Return the [X, Y] coordinate for the center point of the cell that contains the specified text.  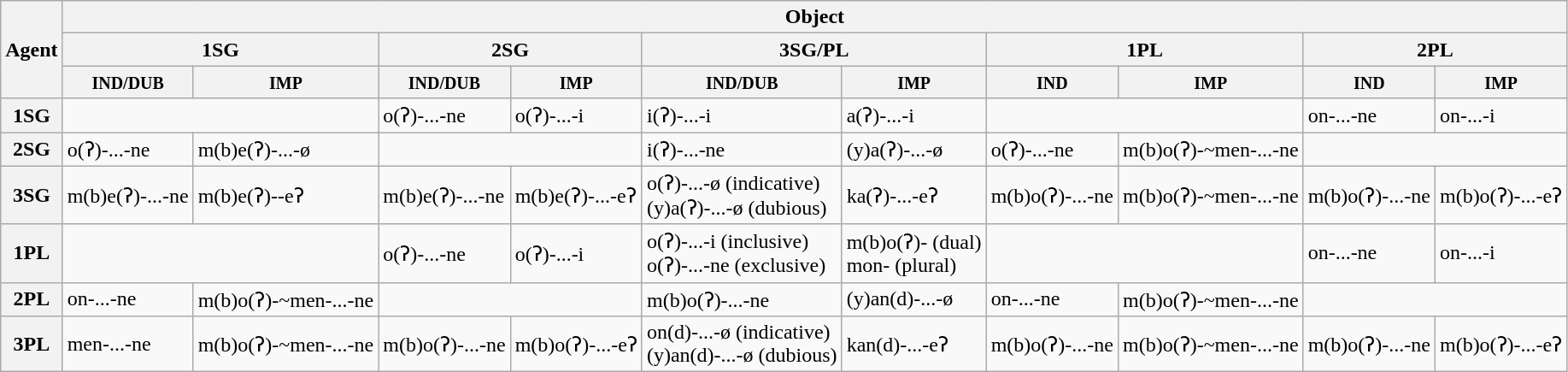
3SG [32, 195]
o(ʔ)-...-i (inclusive)o(ʔ)-...-ne (exclusive) [742, 253]
(y)an(d)-...-ø [914, 299]
m(b)e(ʔ)--eʔ [285, 195]
m(b)e(ʔ)-...-ø [285, 149]
m(b)e(ʔ)-...-eʔ [576, 195]
on(d)-...-ø (indicative)(y)an(d)-...-ø (dubious) [742, 344]
a(ʔ)-...-i [914, 115]
ka(ʔ)-...-eʔ [914, 195]
i(ʔ)-...-ne [742, 149]
men-...-ne [128, 344]
m(b)o(ʔ)- (dual)mon- (plural) [914, 253]
Agent [32, 50]
Object [815, 17]
kan(d)-...-eʔ [914, 344]
(y)a(ʔ)-...-ø [914, 149]
3PL [32, 344]
3SG/PL [813, 50]
o(ʔ)-...-ø (indicative)(y)a(ʔ)-...-ø (dubious) [742, 195]
i(ʔ)-...-i [742, 115]
